Determine the (x, y) coordinate at the center of the cell enclosing the given text.  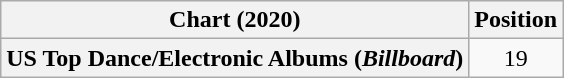
19 (516, 58)
Chart (2020) (235, 20)
Position (516, 20)
US Top Dance/Electronic Albums (Billboard) (235, 58)
